Determine the [x, y] coordinate at the center of the cell enclosing the given text.  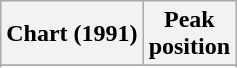
Chart (1991) [72, 34]
Peakposition [189, 34]
